Locate the cell with the specified text and output its [X, Y] center coordinate. 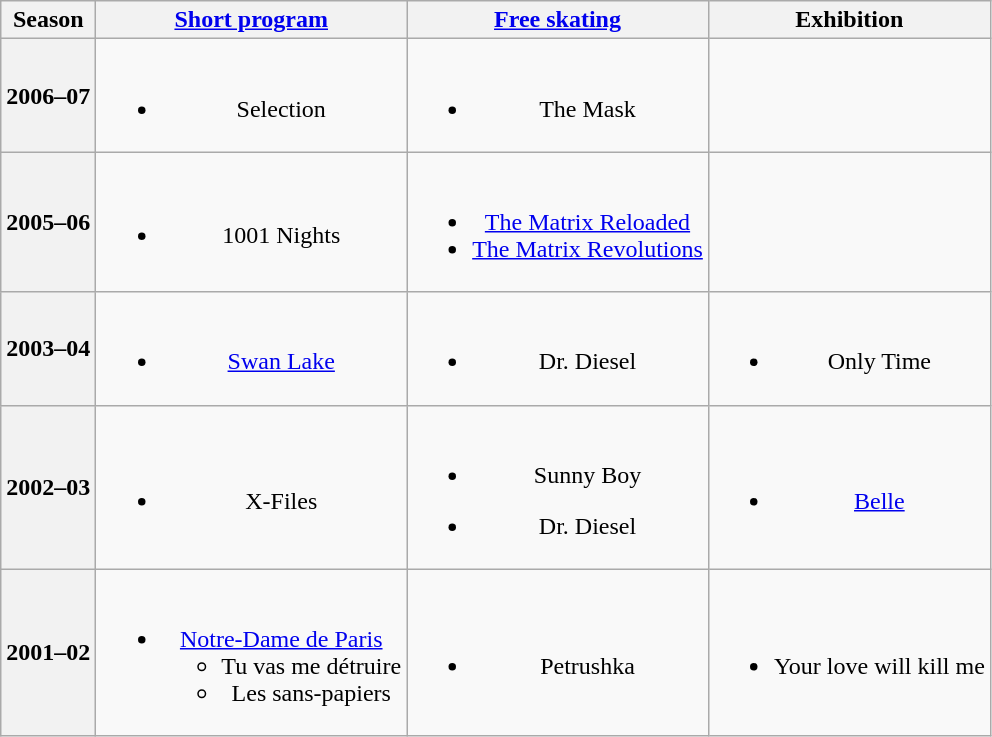
Petrushka [558, 652]
Selection [252, 96]
Free skating [558, 20]
Short program [252, 20]
Sunny Boy Dr. Diesel [558, 487]
Swan Lake [252, 348]
Belle [849, 487]
2003–04 [48, 348]
The Matrix ReloadedThe Matrix Revolutions [558, 222]
2006–07 [48, 96]
Your love will kill me [849, 652]
X-Files [252, 487]
Notre-Dame de Paris Tu vas me détruireLes sans-papiers [252, 652]
2005–06 [48, 222]
Exhibition [849, 20]
Season [48, 20]
2001–02 [48, 652]
The Mask [558, 96]
Only Time [849, 348]
Dr. Diesel [558, 348]
2002–03 [48, 487]
1001 Nights [252, 222]
